Determine the [X, Y] coordinate at the center of the cell enclosing the given text.  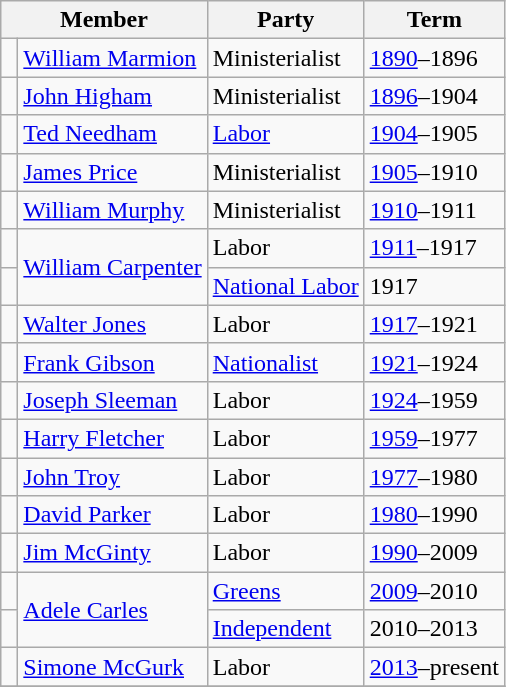
Frank Gibson [112, 362]
1921–1924 [434, 362]
1917 [434, 286]
David Parker [112, 515]
Joseph Sleeman [112, 400]
Term [434, 20]
John Troy [112, 477]
1890–1896 [434, 58]
1990–2009 [434, 553]
2009–2010 [434, 591]
Greens [286, 591]
William Carpenter [112, 267]
Harry Fletcher [112, 438]
1910–1911 [434, 210]
Party [286, 20]
1977–1980 [434, 477]
Simone McGurk [112, 667]
1911–1917 [434, 248]
1896–1904 [434, 96]
John Higham [112, 96]
2013–present [434, 667]
Adele Carles [112, 610]
William Murphy [112, 210]
William Marmion [112, 58]
Member [104, 20]
James Price [112, 172]
1904–1905 [434, 134]
1924–1959 [434, 400]
1959–1977 [434, 438]
Jim McGinty [112, 553]
1980–1990 [434, 515]
Ted Needham [112, 134]
National Labor [286, 286]
1905–1910 [434, 172]
Independent [286, 629]
1917–1921 [434, 324]
Walter Jones [112, 324]
Nationalist [286, 362]
2010–2013 [434, 629]
